Detect which cell encompasses the target text, then output its [x, y] center coordinate. 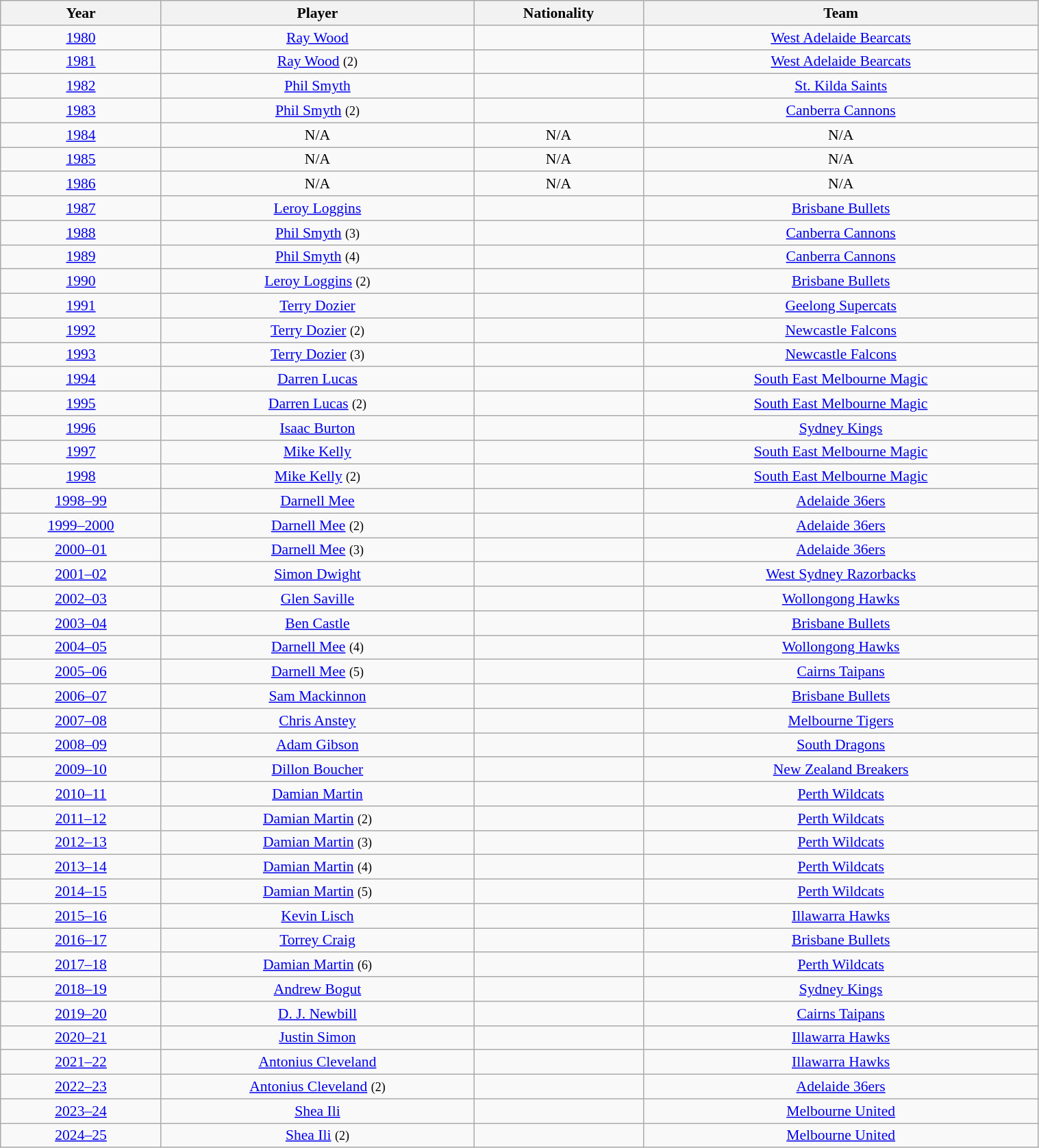
Damian Martin (5) [317, 892]
Shea Ili [317, 1111]
1987 [81, 208]
Phil Smyth (3) [317, 233]
2020–21 [81, 1038]
1991 [81, 306]
Damian Martin (4) [317, 867]
Leroy Loggins [317, 208]
1985 [81, 160]
Damian Martin [317, 794]
Darnell Mee [317, 501]
Phil Smyth [317, 86]
1984 [81, 135]
Terry Dozier (2) [317, 330]
Team [841, 13]
2002–03 [81, 599]
Antonius Cleveland (2) [317, 1087]
Antonius Cleveland [317, 1062]
Year [81, 13]
Darnell Mee (2) [317, 525]
2018–19 [81, 989]
1993 [81, 355]
2021–22 [81, 1062]
2008–09 [81, 745]
1990 [81, 282]
Darren Lucas (2) [317, 403]
Darren Lucas [317, 379]
1980 [81, 38]
1982 [81, 86]
1983 [81, 111]
2006–07 [81, 697]
Isaac Burton [317, 428]
1992 [81, 330]
Phil Smyth (4) [317, 257]
Damian Martin (6) [317, 965]
2003–04 [81, 623]
2004–05 [81, 647]
Darnell Mee (4) [317, 647]
Kevin Lisch [317, 916]
Nationality [559, 13]
2017–18 [81, 965]
South Dragons [841, 745]
2010–11 [81, 794]
Terry Dozier (3) [317, 355]
Terry Dozier [317, 306]
1989 [81, 257]
Torrey Craig [317, 940]
Mike Kelly [317, 452]
Phil Smyth (2) [317, 111]
1998 [81, 477]
Mike Kelly (2) [317, 477]
Geelong Supercats [841, 306]
2013–14 [81, 867]
2001–02 [81, 575]
D. J. Newbill [317, 1014]
1994 [81, 379]
2009–10 [81, 770]
Damian Martin (2) [317, 819]
Adam Gibson [317, 745]
Sam Mackinnon [317, 697]
1981 [81, 62]
1999–2000 [81, 525]
2011–12 [81, 819]
Leroy Loggins (2) [317, 282]
2022–23 [81, 1087]
Ray Wood [317, 38]
Shea Ili (2) [317, 1136]
1986 [81, 184]
2023–24 [81, 1111]
New Zealand Breakers [841, 770]
West Sydney Razorbacks [841, 575]
2014–15 [81, 892]
Darnell Mee (5) [317, 672]
2019–20 [81, 1014]
2005–06 [81, 672]
Justin Simon [317, 1038]
Chris Anstey [317, 721]
Darnell Mee (3) [317, 550]
1998–99 [81, 501]
Simon Dwight [317, 575]
2016–17 [81, 940]
St. Kilda Saints [841, 86]
1988 [81, 233]
2000–01 [81, 550]
Ben Castle [317, 623]
Glen Saville [317, 599]
Melbourne Tigers [841, 721]
Dillon Boucher [317, 770]
1995 [81, 403]
2007–08 [81, 721]
1997 [81, 452]
2012–13 [81, 843]
1996 [81, 428]
Andrew Bogut [317, 989]
Ray Wood (2) [317, 62]
2015–16 [81, 916]
2024–25 [81, 1136]
Player [317, 13]
Damian Martin (3) [317, 843]
